Return the (X, Y) coordinate for the center point of the cell that contains the specified text.  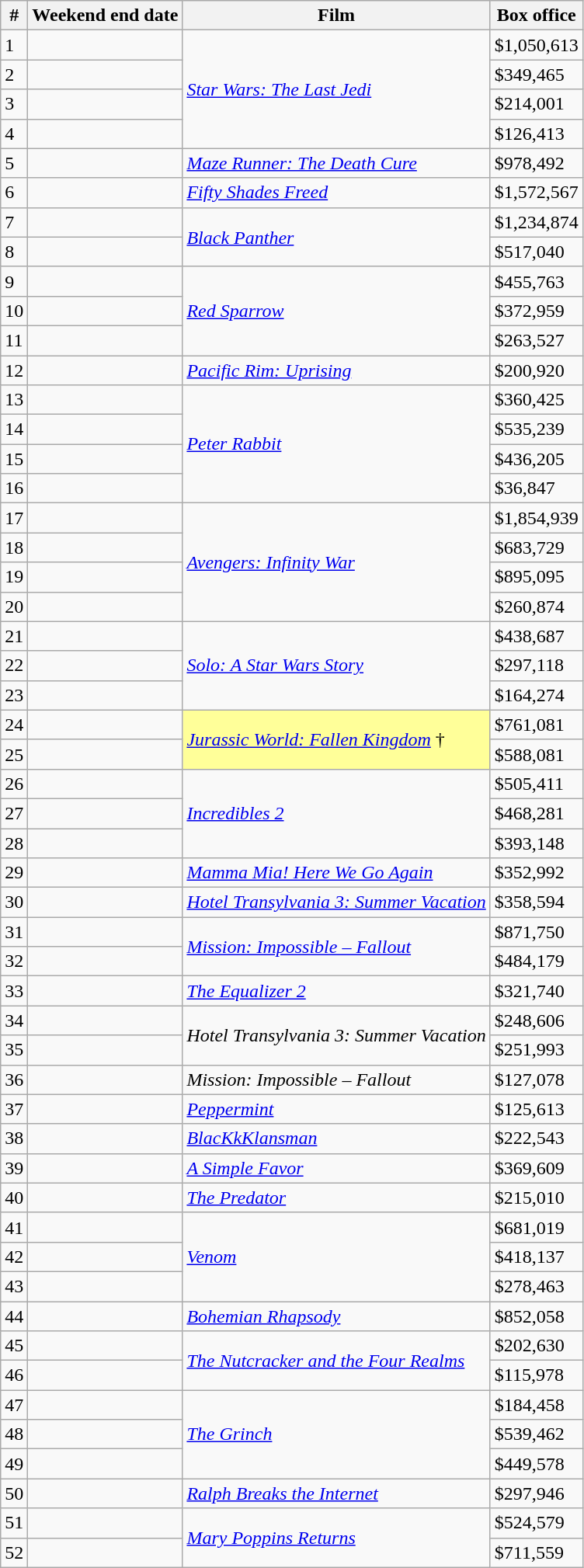
$164,274 (536, 695)
$1,050,613 (536, 45)
Pacific Rim: Uprising (336, 370)
10 (14, 311)
$372,959 (536, 311)
Incredibles 2 (336, 813)
$352,992 (536, 873)
$36,847 (536, 488)
12 (14, 370)
Maze Runner: The Death Cure (336, 163)
$1,854,939 (536, 518)
Red Sparrow (336, 311)
Peppermint (336, 1109)
$535,239 (536, 429)
$215,010 (536, 1198)
The Equalizer 2 (336, 991)
$895,095 (536, 577)
$588,081 (536, 754)
$683,729 (536, 548)
7 (14, 222)
Fifty Shades Freed (336, 193)
$517,040 (536, 252)
13 (14, 400)
42 (14, 1257)
Bohemian Rhapsody (336, 1316)
$263,527 (536, 340)
$184,458 (536, 1405)
37 (14, 1109)
45 (14, 1346)
Venom (336, 1257)
$505,411 (536, 784)
$871,750 (536, 932)
$449,578 (536, 1464)
Avengers: Infinity War (336, 562)
$248,606 (536, 1020)
17 (14, 518)
11 (14, 340)
$278,463 (536, 1286)
29 (14, 873)
BlacKkKlansman (336, 1139)
Mary Poppins Returns (336, 1538)
$214,001 (536, 104)
31 (14, 932)
$539,462 (536, 1434)
$455,763 (536, 281)
$436,205 (536, 459)
$681,019 (536, 1227)
50 (14, 1493)
Ralph Breaks the Internet (336, 1493)
Mamma Mia! Here We Go Again (336, 873)
Solo: A Star Wars Story (336, 666)
Film (336, 16)
21 (14, 636)
38 (14, 1139)
$297,118 (536, 666)
$360,425 (536, 400)
24 (14, 725)
$358,594 (536, 902)
43 (14, 1286)
$251,993 (536, 1050)
$524,579 (536, 1523)
The Grinch (336, 1434)
Box office (536, 16)
Jurassic World: Fallen Kingdom † (336, 739)
$297,946 (536, 1493)
$1,234,874 (536, 222)
2 (14, 75)
3 (14, 104)
6 (14, 193)
9 (14, 281)
32 (14, 961)
$1,572,567 (536, 193)
A Simple Favor (336, 1168)
41 (14, 1227)
23 (14, 695)
The Nutcracker and the Four Realms (336, 1361)
15 (14, 459)
$852,058 (536, 1316)
$711,559 (536, 1552)
$761,081 (536, 725)
28 (14, 843)
$418,137 (536, 1257)
16 (14, 488)
51 (14, 1523)
# (14, 16)
Peter Rabbit (336, 444)
52 (14, 1552)
48 (14, 1434)
Weekend end date (106, 16)
49 (14, 1464)
1 (14, 45)
40 (14, 1198)
Star Wars: The Last Jedi (336, 89)
$202,630 (536, 1346)
27 (14, 813)
46 (14, 1375)
$484,179 (536, 961)
26 (14, 784)
$978,492 (536, 163)
34 (14, 1020)
$125,613 (536, 1109)
30 (14, 902)
$200,920 (536, 370)
$126,413 (536, 134)
18 (14, 548)
$468,281 (536, 813)
$260,874 (536, 607)
4 (14, 134)
33 (14, 991)
$369,609 (536, 1168)
19 (14, 577)
20 (14, 607)
25 (14, 754)
$321,740 (536, 991)
22 (14, 666)
35 (14, 1050)
$115,978 (536, 1375)
8 (14, 252)
The Predator (336, 1198)
$222,543 (536, 1139)
5 (14, 163)
44 (14, 1316)
$393,148 (536, 843)
$438,687 (536, 636)
Black Panther (336, 237)
47 (14, 1405)
$127,078 (536, 1080)
36 (14, 1080)
$349,465 (536, 75)
14 (14, 429)
39 (14, 1168)
